Scan for the cell matching the given text and deliver its [x, y] coordinate at center. 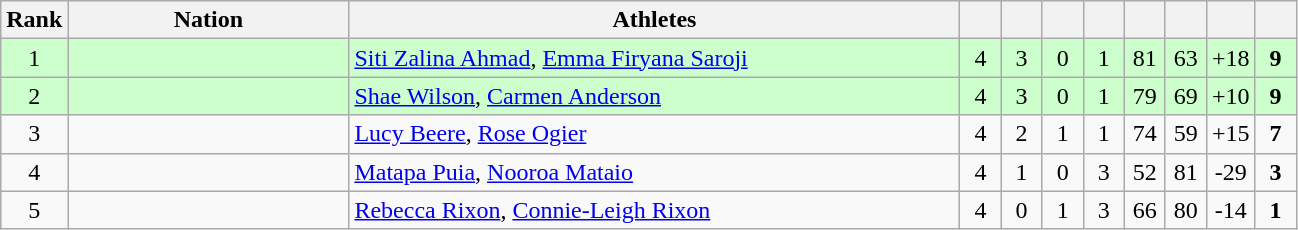
-29 [1230, 172]
Shae Wilson, Carmen Anderson [654, 96]
79 [1144, 96]
7 [1276, 134]
66 [1144, 210]
+18 [1230, 58]
Siti Zalina Ahmad, Emma Firyana Saroji [654, 58]
74 [1144, 134]
Athletes [654, 20]
80 [1186, 210]
-14 [1230, 210]
69 [1186, 96]
Rebecca Rixon, Connie-Leigh Rixon [654, 210]
Nation [208, 20]
52 [1144, 172]
Rank [34, 20]
+10 [1230, 96]
5 [34, 210]
63 [1186, 58]
Lucy Beere, Rose Ogier [654, 134]
Matapa Puia, Nooroa Mataio [654, 172]
+15 [1230, 134]
59 [1186, 134]
